Return (x, y) of the center of cell containing provided text 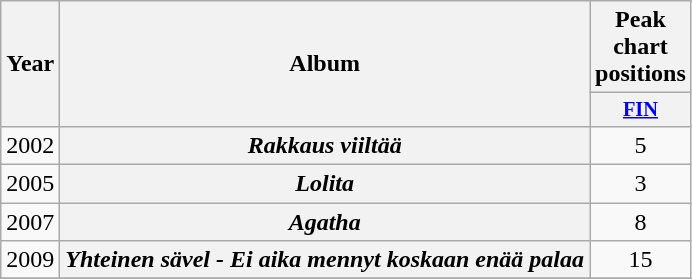
Peak chart positions (641, 47)
Album (325, 64)
Yhteinen sävel - Ei aika mennyt koskaan enää palaa (325, 260)
2009 (30, 260)
Year (30, 64)
Agatha (325, 222)
3 (641, 184)
FIN (641, 110)
2005 (30, 184)
5 (641, 145)
2007 (30, 222)
Rakkaus viiltää (325, 145)
8 (641, 222)
15 (641, 260)
2002 (30, 145)
Lolita (325, 184)
